Capture the cell that displays the provided text and extract its [X, Y] central coordinate. 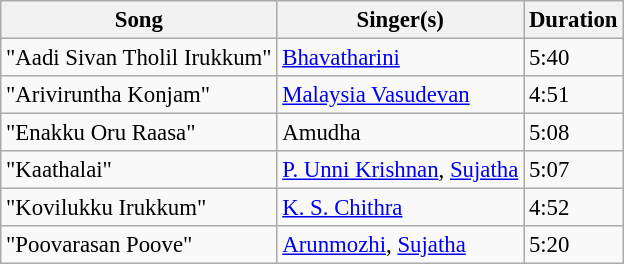
P. Unni Krishnan, Sujatha [400, 170]
5:20 [574, 245]
K. S. Chithra [400, 208]
5:07 [574, 170]
"Aadi Sivan Tholil Irukkum" [139, 58]
"Kaathalai" [139, 170]
Amudha [400, 133]
"Kovilukku Irukkum" [139, 208]
4:51 [574, 95]
"Ariviruntha Konjam" [139, 95]
Bhavatharini [400, 58]
"Enakku Oru Raasa" [139, 133]
Arunmozhi, Sujatha [400, 245]
Singer(s) [400, 20]
"Poovarasan Poove" [139, 245]
Duration [574, 20]
Song [139, 20]
5:40 [574, 58]
4:52 [574, 208]
5:08 [574, 133]
Malaysia Vasudevan [400, 95]
